Find where the given text appears and provide that cell's center as (x, y) coordinate. 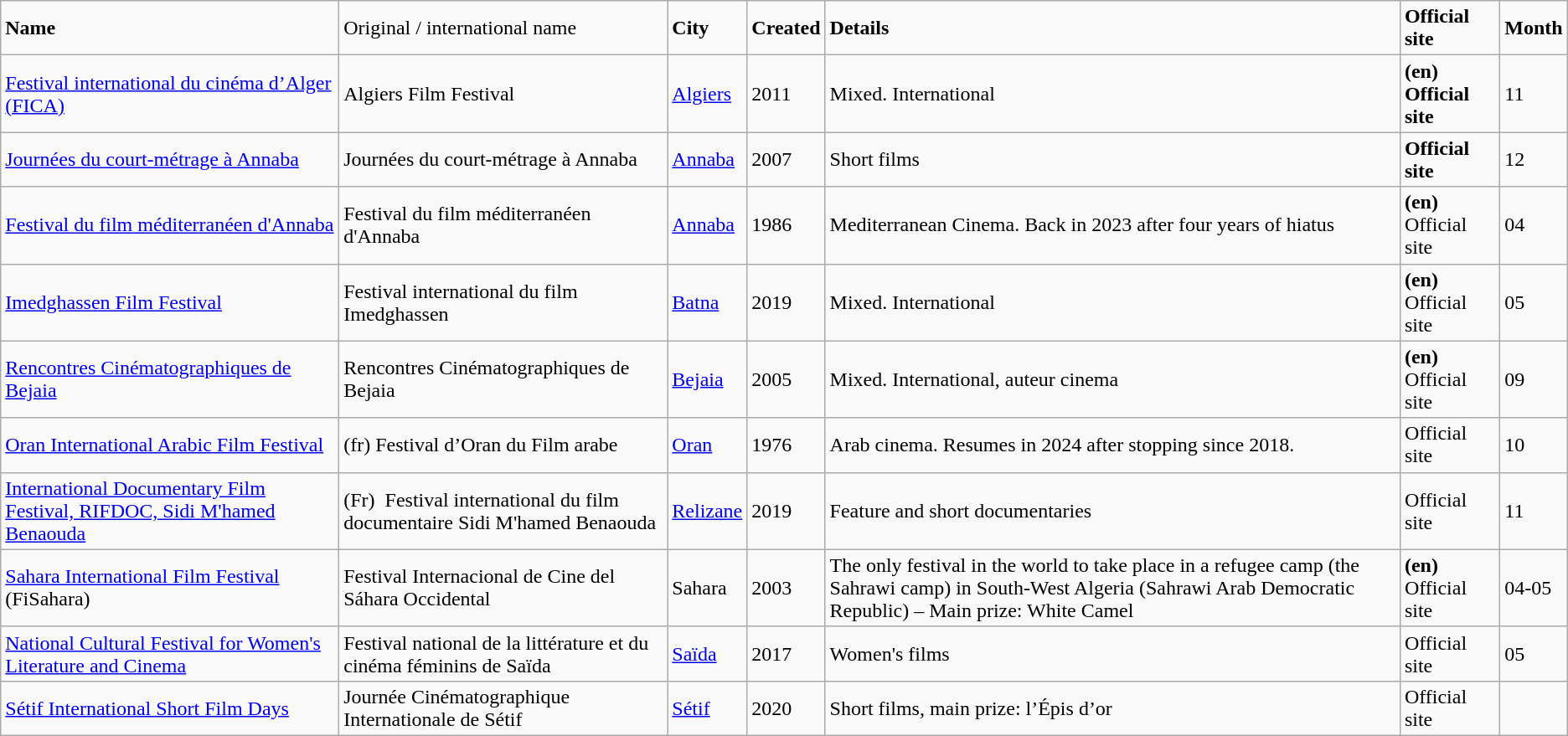
Arab cinema. Resumes in 2024 after stopping since 2018. (1112, 445)
Festival national de la littérature et du cinéma féminins de Saïda (503, 653)
1986 (786, 225)
12 (1534, 159)
Sahara (707, 588)
2003 (786, 588)
2005 (786, 379)
City (707, 28)
Algiers Film Festival (503, 94)
2017 (786, 653)
Oran (707, 445)
Oran International Arabic Film Festival (170, 445)
Algiers (707, 94)
Sétif (707, 708)
09 (1534, 379)
Details (1112, 28)
10 (1534, 445)
2007 (786, 159)
Festival international du film Imedghassen (503, 302)
Short films (1112, 159)
Mixed. International, auteur cinema (1112, 379)
Women's films (1112, 653)
Sétif International Short Film Days (170, 708)
(Fr) Festival international du film documentaire Sidi M'hamed Benaouda (503, 511)
National Cultural Festival for Women's Literature and Cinema (170, 653)
Festival international du cinéma d’Alger (FICA) (170, 94)
Mediterranean Cinema. Back in 2023 after four years of hiatus (1112, 225)
Month (1534, 28)
Journée Cinématographique Internationale de Sétif (503, 708)
Bejaia (707, 379)
Created (786, 28)
Festival Internacional de Cine del Sáhara Occidental (503, 588)
Short films, main prize: l’Épis d’or (1112, 708)
Feature and short documentaries (1112, 511)
(fr) Festival d’Oran du Film arabe (503, 445)
04 (1534, 225)
04-05 (1534, 588)
1976 (786, 445)
Saïda (707, 653)
Original / international name (503, 28)
Relizane (707, 511)
Imedghassen Film Festival (170, 302)
Batna (707, 302)
Sahara International Film Festival (FiSahara) (170, 588)
Name (170, 28)
International Documentary Film Festival, RIFDOC, Sidi M'hamed Benaouda (170, 511)
2020 (786, 708)
2011 (786, 94)
